From the cell containing the given text, extract its center point as [X, Y] coordinate. 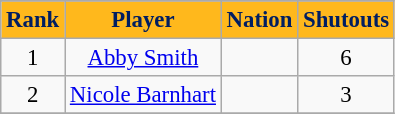
3 [346, 95]
6 [346, 58]
Nation [259, 20]
Abby Smith [144, 58]
Rank [33, 20]
1 [33, 58]
Shutouts [346, 20]
2 [33, 95]
Player [144, 20]
Nicole Barnhart [144, 95]
